Identify which cell holds the provided text, then report its [x, y] central coordinate. 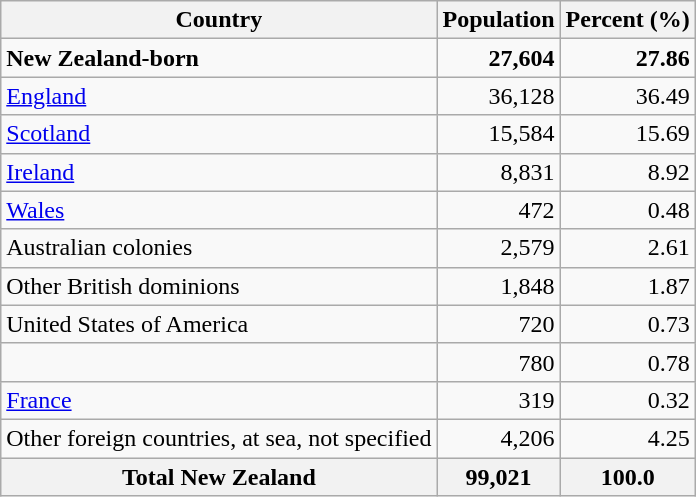
1.87 [628, 286]
36,128 [498, 96]
0.78 [628, 362]
2,579 [498, 248]
New Zealand-born [219, 58]
720 [498, 324]
472 [498, 210]
0.73 [628, 324]
100.0 [628, 477]
Scotland [219, 134]
Other foreign countries, at sea, not specified [219, 438]
8.92 [628, 172]
Percent (%) [628, 20]
27,604 [498, 58]
1,848 [498, 286]
0.48 [628, 210]
99,021 [498, 477]
Country [219, 20]
Ireland [219, 172]
England [219, 96]
Total New Zealand [219, 477]
Other British dominions [219, 286]
4.25 [628, 438]
Wales [219, 210]
319 [498, 400]
8,831 [498, 172]
2.61 [628, 248]
4,206 [498, 438]
15.69 [628, 134]
Population [498, 20]
15,584 [498, 134]
0.32 [628, 400]
France [219, 400]
United States of America [219, 324]
780 [498, 362]
36.49 [628, 96]
Australian colonies [219, 248]
27.86 [628, 58]
